For the text-containing cell, return its midpoint in [X, Y] coordinate format. 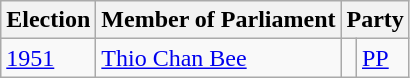
Party [375, 20]
Member of Parliament [218, 20]
1951 [48, 58]
Thio Chan Bee [218, 58]
PP [382, 58]
Election [48, 20]
